Identify which cell holds the provided text, then report its (x, y) central coordinate. 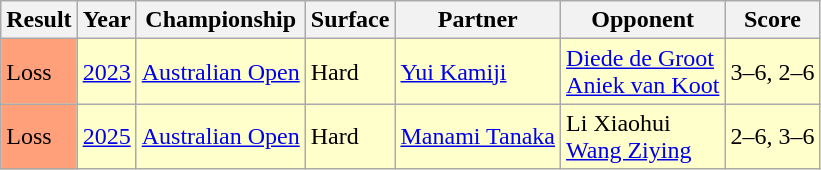
Manami Tanaka (478, 136)
2023 (106, 72)
Opponent (643, 20)
Result (39, 20)
Championship (220, 20)
Score (772, 20)
Partner (478, 20)
Yui Kamiji (478, 72)
Year (106, 20)
3–6, 2–6 (772, 72)
2025 (106, 136)
Surface (350, 20)
Diede de Groot Aniek van Koot (643, 72)
2–6, 3–6 (772, 136)
Li Xiaohui Wang Ziying (643, 136)
